Search for the cell housing the specified text and yield its [x, y] center coordinate. 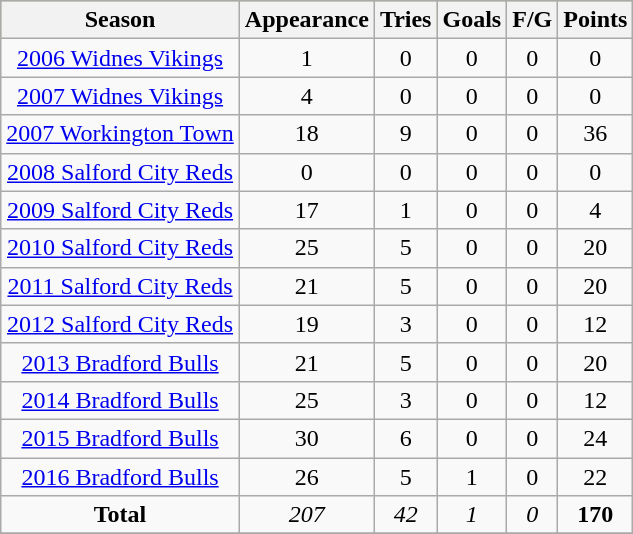
2013 Bradford Bulls [120, 362]
36 [596, 134]
2007 Workington Town [120, 134]
2016 Bradford Bulls [120, 477]
2011 Salford City Reds [120, 286]
2007 Widnes Vikings [120, 96]
9 [406, 134]
2015 Bradford Bulls [120, 438]
Goals [472, 20]
2014 Bradford Bulls [120, 400]
26 [306, 477]
2012 Salford City Reds [120, 324]
19 [306, 324]
170 [596, 515]
18 [306, 134]
Points [596, 20]
24 [596, 438]
17 [306, 210]
Season [120, 20]
2009 Salford City Reds [120, 210]
22 [596, 477]
2008 Salford City Reds [120, 172]
42 [406, 515]
207 [306, 515]
Appearance [306, 20]
Total [120, 515]
2006 Widnes Vikings [120, 58]
30 [306, 438]
Tries [406, 20]
F/G [532, 20]
6 [406, 438]
2010 Salford City Reds [120, 248]
